Locate the cell with the specified text and output its (x, y) center coordinate. 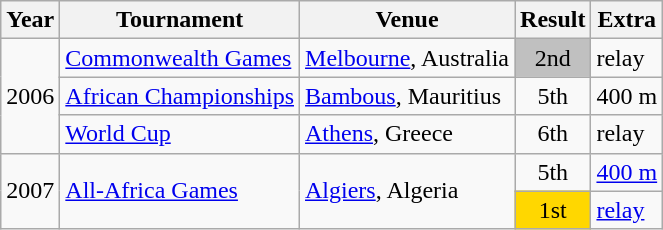
Venue (408, 20)
Commonwealth Games (180, 58)
Extra (627, 20)
Year (30, 20)
1st (553, 210)
Athens, Greece (408, 134)
Tournament (180, 20)
Algiers, Algeria (408, 191)
2nd (553, 58)
2007 (30, 191)
Melbourne, Australia (408, 58)
Bambous, Mauritius (408, 96)
African Championships (180, 96)
All-Africa Games (180, 191)
6th (553, 134)
World Cup (180, 134)
Result (553, 20)
2006 (30, 96)
